Capture the cell that displays the provided text and extract its (X, Y) central coordinate. 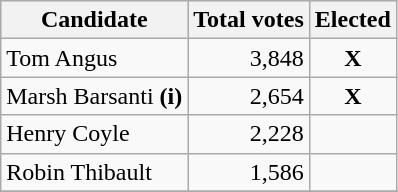
Candidate (94, 20)
3,848 (249, 58)
Henry Coyle (94, 134)
2,654 (249, 96)
Robin Thibault (94, 172)
1,586 (249, 172)
Marsh Barsanti (i) (94, 96)
Elected (352, 20)
2,228 (249, 134)
Tom Angus (94, 58)
Total votes (249, 20)
